Find where the given text appears and provide that cell's center as [x, y] coordinate. 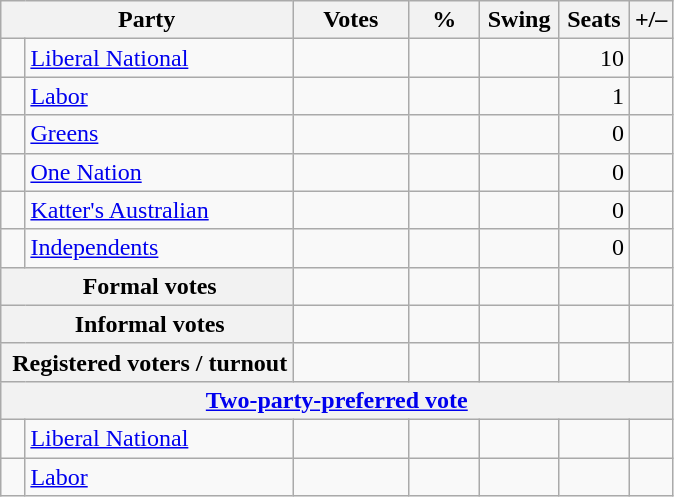
Votes [351, 20]
Formal votes [147, 286]
1 [594, 96]
One Nation [159, 172]
Informal votes [147, 324]
Registered voters / turnout [147, 362]
Two-party-preferred vote [337, 400]
% [444, 20]
Seats [594, 20]
Swing [520, 20]
Party [147, 20]
Independents [159, 248]
Greens [159, 134]
+/– [650, 20]
10 [594, 58]
Katter's Australian [159, 210]
